For the text-containing cell, return its midpoint in (X, Y) coordinate format. 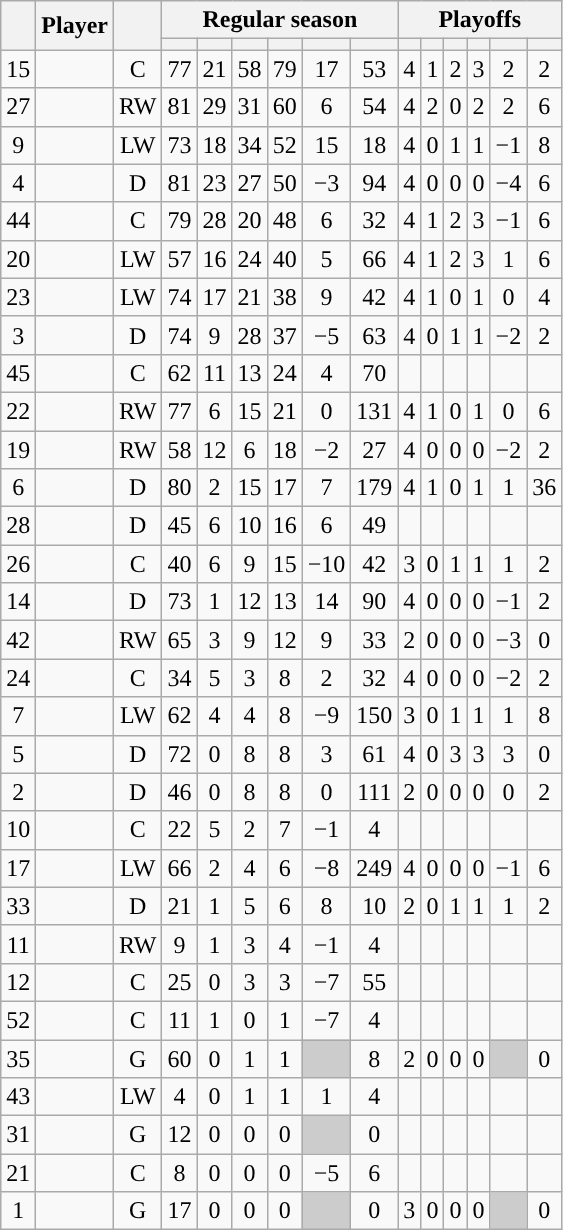
29 (214, 107)
48 (284, 221)
131 (374, 411)
70 (374, 373)
94 (374, 183)
150 (374, 716)
37 (284, 335)
−4 (508, 183)
57 (180, 259)
55 (374, 982)
46 (180, 792)
249 (374, 868)
36 (544, 488)
43 (18, 1097)
53 (374, 69)
65 (180, 640)
Regular season (280, 20)
90 (374, 602)
179 (374, 488)
38 (284, 297)
−10 (326, 564)
80 (180, 488)
50 (284, 183)
61 (374, 754)
−8 (326, 868)
−9 (326, 716)
72 (180, 754)
63 (374, 335)
111 (374, 792)
35 (18, 1059)
Player (75, 26)
44 (18, 221)
Playoffs (480, 20)
49 (374, 526)
54 (374, 107)
26 (18, 564)
25 (180, 982)
19 (18, 449)
